Extract the [X, Y] coordinate from the center of the cell holding the provided text.  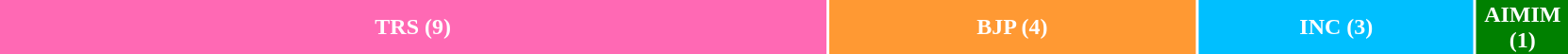
TRS (9) [413, 27]
INC (3) [1336, 27]
BJP (4) [1011, 27]
AIMIM (1) [1523, 27]
